Extract the [X, Y] coordinate from the center of the cell holding the provided text.  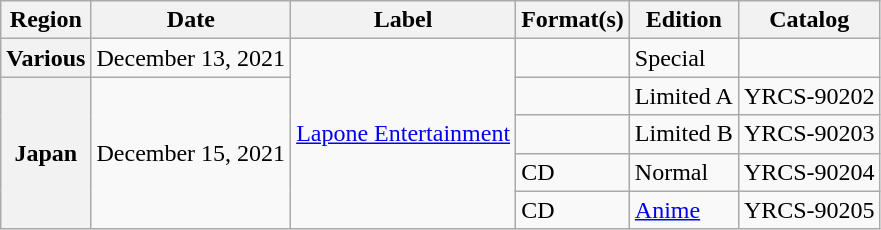
Anime [684, 210]
Label [404, 20]
Limited A [684, 96]
YRCS-90202 [809, 96]
YRCS-90203 [809, 134]
December 13, 2021 [191, 58]
Edition [684, 20]
Japan [46, 153]
Date [191, 20]
December 15, 2021 [191, 153]
Format(s) [573, 20]
Various [46, 58]
YRCS-90205 [809, 210]
YRCS-90204 [809, 172]
Lapone Entertainment [404, 134]
Limited B [684, 134]
Catalog [809, 20]
Special [684, 58]
Normal [684, 172]
Region [46, 20]
